Search for the cell housing the specified text and yield its [x, y] center coordinate. 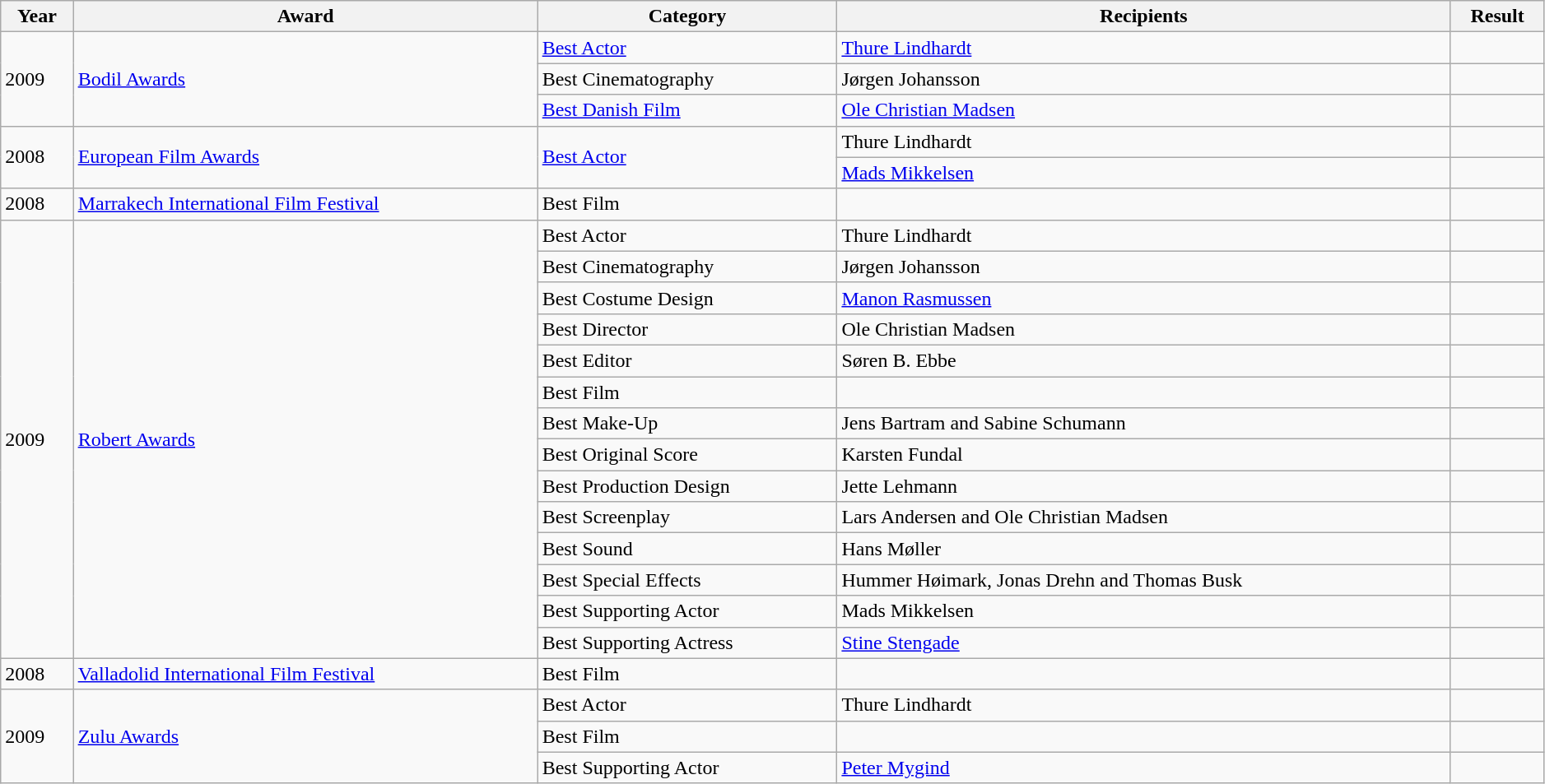
Best Make-Up [687, 424]
Category [687, 16]
Year [37, 16]
Lars Andersen and Ole Christian Madsen [1144, 517]
Best Screenplay [687, 517]
Søren B. Ebbe [1144, 360]
Valladolid International Film Festival [305, 674]
Recipients [1144, 16]
Award [305, 16]
Best Director [687, 329]
Result [1497, 16]
Best Special Effects [687, 580]
European Film Awards [305, 157]
Robert Awards [305, 439]
Jens Bartram and Sabine Schumann [1144, 424]
Hans Møller [1144, 549]
Bodil Awards [305, 79]
Jette Lehmann [1144, 486]
Stine Stengade [1144, 643]
Best Supporting Actress [687, 643]
Marrakech International Film Festival [305, 204]
Best Editor [687, 360]
Best Production Design [687, 486]
Manon Rasmussen [1144, 298]
Best Original Score [687, 455]
Karsten Fundal [1144, 455]
Best Danish Film [687, 110]
Zulu Awards [305, 736]
Best Costume Design [687, 298]
Best Sound [687, 549]
Hummer Høimark, Jonas Drehn and Thomas Busk [1144, 580]
Peter Mygind [1144, 768]
